Identify which cell holds the provided text, then report its (X, Y) central coordinate. 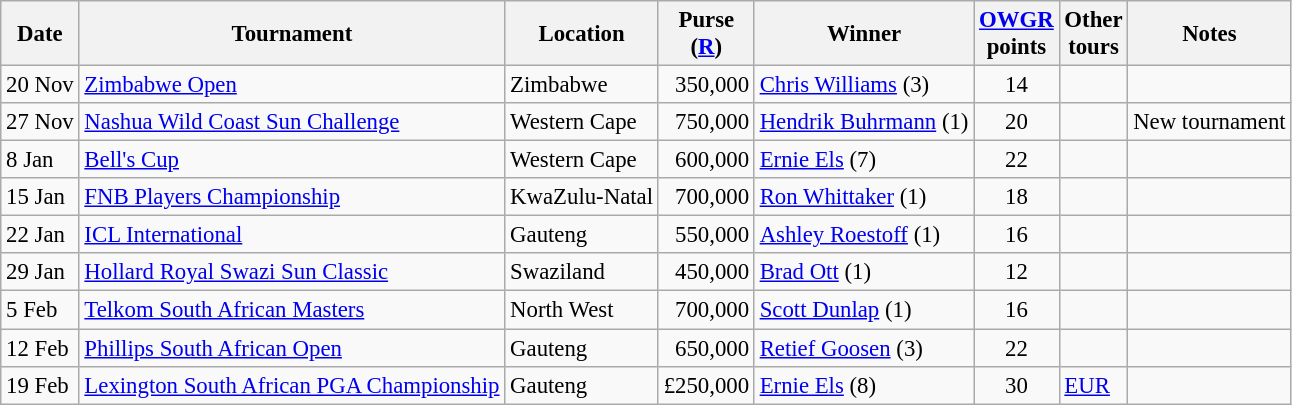
22 Jan (40, 235)
Telkom South African Masters (292, 310)
15 Jan (40, 197)
350,000 (706, 85)
Purse(R) (706, 34)
29 Jan (40, 273)
20 (1016, 122)
Ashley Roestoff (1) (864, 235)
5 Feb (40, 310)
450,000 (706, 273)
8 Jan (40, 160)
Brad Ott (1) (864, 273)
Hollard Royal Swazi Sun Classic (292, 273)
12 (1016, 273)
650,000 (706, 348)
Phillips South African Open (292, 348)
20 Nov (40, 85)
OWGRpoints (1016, 34)
19 Feb (40, 385)
Lexington South African PGA Championship (292, 385)
Ron Whittaker (1) (864, 197)
27 Nov (40, 122)
Zimbabwe Open (292, 85)
£250,000 (706, 385)
Scott Dunlap (1) (864, 310)
Bell's Cup (292, 160)
14 (1016, 85)
Ernie Els (7) (864, 160)
North West (582, 310)
600,000 (706, 160)
Date (40, 34)
30 (1016, 385)
Swaziland (582, 273)
18 (1016, 197)
Notes (1210, 34)
Ernie Els (8) (864, 385)
Location (582, 34)
Othertours (1094, 34)
Hendrik Buhrmann (1) (864, 122)
EUR (1094, 385)
Nashua Wild Coast Sun Challenge (292, 122)
New tournament (1210, 122)
12 Feb (40, 348)
Tournament (292, 34)
550,000 (706, 235)
ICL International (292, 235)
FNB Players Championship (292, 197)
Retief Goosen (3) (864, 348)
Chris Williams (3) (864, 85)
KwaZulu-Natal (582, 197)
750,000 (706, 122)
Zimbabwe (582, 85)
Winner (864, 34)
